Return [x, y] of the center of cell containing provided text 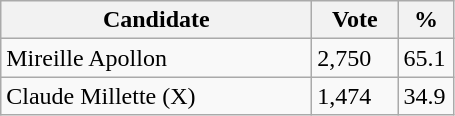
Mireille Apollon [156, 58]
65.1 [426, 58]
Vote [355, 20]
% [426, 20]
Candidate [156, 20]
34.9 [426, 96]
Claude Millette (X) [156, 96]
2,750 [355, 58]
1,474 [355, 96]
